Determine the [x, y] coordinate at the center of the cell enclosing the given text.  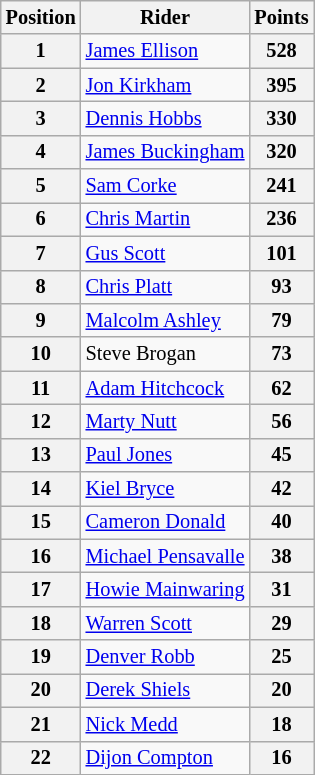
Chris Martin [166, 219]
11 [41, 388]
236 [281, 219]
Howie Mainwaring [166, 589]
79 [281, 320]
17 [41, 589]
Nick Medd [166, 724]
101 [281, 253]
Marty Nutt [166, 421]
1 [41, 51]
Points [281, 17]
Denver Robb [166, 657]
8 [41, 287]
Cameron Donald [166, 522]
Steve Brogan [166, 354]
6 [41, 219]
Michael Pensavalle [166, 556]
22 [41, 758]
29 [281, 623]
93 [281, 287]
40 [281, 522]
15 [41, 522]
Warren Scott [166, 623]
Gus Scott [166, 253]
Position [41, 17]
330 [281, 118]
Dijon Compton [166, 758]
7 [41, 253]
10 [41, 354]
62 [281, 388]
12 [41, 421]
395 [281, 85]
9 [41, 320]
13 [41, 455]
James Buckingham [166, 152]
2 [41, 85]
528 [281, 51]
42 [281, 489]
25 [281, 657]
241 [281, 186]
14 [41, 489]
4 [41, 152]
Sam Corke [166, 186]
Malcolm Ashley [166, 320]
Jon Kirkham [166, 85]
Derek Shiels [166, 690]
Kiel Bryce [166, 489]
Paul Jones [166, 455]
21 [41, 724]
5 [41, 186]
56 [281, 421]
Chris Platt [166, 287]
Rider [166, 17]
James Ellison [166, 51]
320 [281, 152]
Dennis Hobbs [166, 118]
45 [281, 455]
19 [41, 657]
3 [41, 118]
38 [281, 556]
31 [281, 589]
Adam Hitchcock [166, 388]
73 [281, 354]
